From the cell containing the given text, extract its center point as (x, y) coordinate. 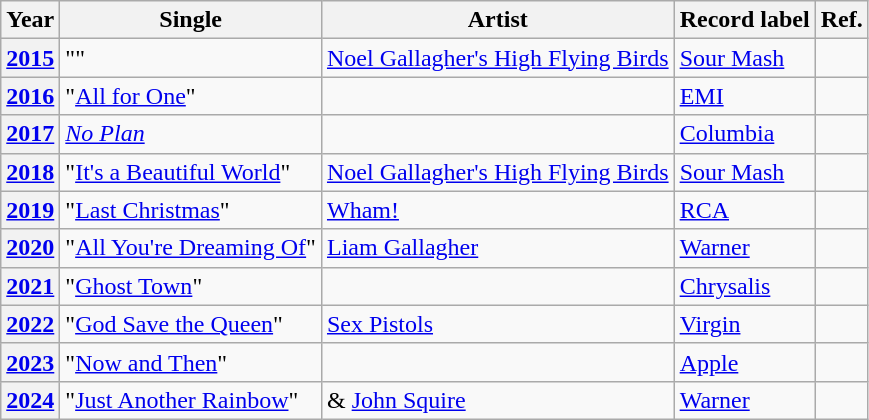
Columbia (744, 134)
Year (30, 20)
"" (191, 58)
Artist (498, 20)
"All for One" (191, 96)
Single (191, 20)
Liam Gallagher (498, 248)
Wham! (498, 210)
RCA (744, 210)
2018 (30, 172)
Apple (744, 362)
"All You're Dreaming Of" (191, 248)
2023 (30, 362)
2015 (30, 58)
2020 (30, 248)
2016 (30, 96)
2022 (30, 324)
"Just Another Rainbow" (191, 400)
Record label (744, 20)
& John Squire (498, 400)
Sex Pistols (498, 324)
"Last Christmas" (191, 210)
EMI (744, 96)
No Plan (191, 134)
"Ghost Town" (191, 286)
"It's a Beautiful World" (191, 172)
2017 (30, 134)
2019 (30, 210)
"Now and Then" (191, 362)
Ref. (842, 20)
Chrysalis (744, 286)
2021 (30, 286)
2024 (30, 400)
"God Save the Queen" (191, 324)
Virgin (744, 324)
